Pinpoint the cell where the given text exists, returning its [X, Y] midpoint coordinate. 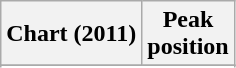
Peakposition [188, 34]
Chart (2011) [72, 34]
